Capture the cell that displays the provided text and extract its [X, Y] central coordinate. 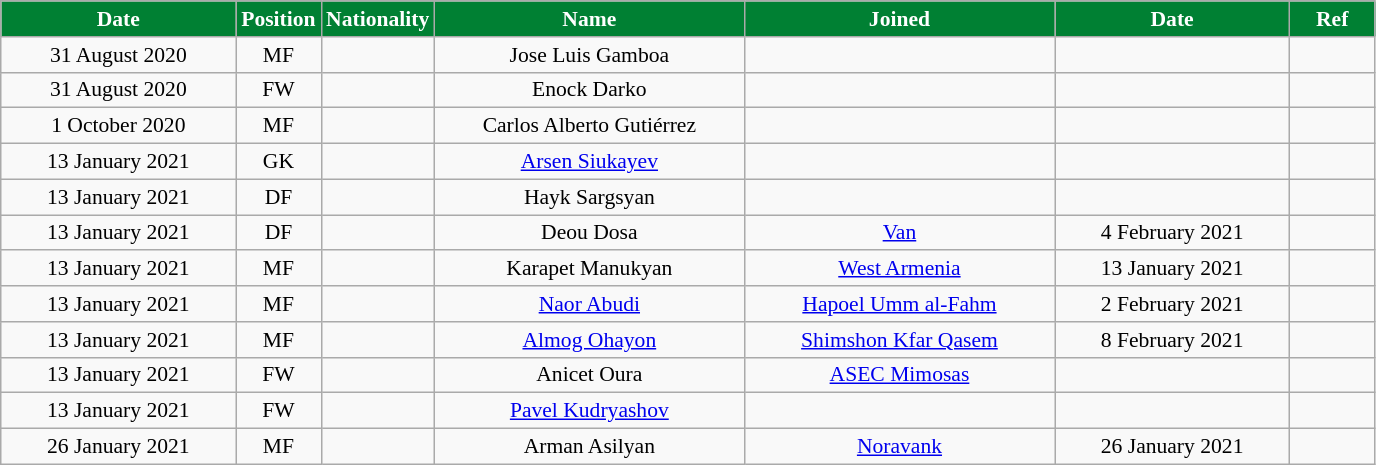
Karapet Manukyan [589, 269]
Arsen Siukayev [589, 162]
West Armenia [899, 269]
Enock Darko [589, 90]
Carlos Alberto Gutiérrez [589, 126]
Anicet Oura [589, 375]
4 February 2021 [1172, 233]
2 February 2021 [1172, 304]
Nationality [378, 19]
Shimshon Kfar Qasem [899, 340]
Pavel Kudryashov [589, 411]
1 October 2020 [118, 126]
Noravank [899, 447]
Hayk Sargsyan [589, 197]
Name [589, 19]
Jose Luis Gamboa [589, 55]
Arman Asilyan [589, 447]
Naor Abudi [589, 304]
Almog Ohayon [589, 340]
8 February 2021 [1172, 340]
Position [278, 19]
ASEC Mimosas [899, 375]
Joined [899, 19]
Hapoel Umm al-Fahm [899, 304]
Van [899, 233]
Ref [1332, 19]
GK [278, 162]
Deou Dosa [589, 233]
